Search for the cell housing the specified text and yield its (x, y) center coordinate. 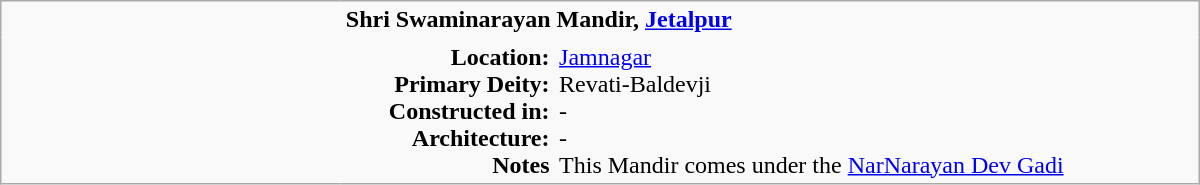
Shri Swaminarayan Mandir, Jetalpur (770, 20)
Jamnagar Revati-Baldevji - - This Mandir comes under the NarNarayan Dev Gadi (876, 110)
Location: Primary Deity:Constructed in:Architecture:Notes (448, 110)
